Determine the (x, y) coordinate at the center of the cell enclosing the given text.  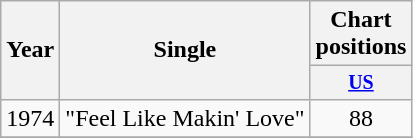
1974 (30, 118)
"Feel Like Makin' Love" (185, 118)
88 (361, 118)
US (361, 82)
Chart positions (361, 34)
Year (30, 50)
Single (185, 50)
